Return [x, y] of the center of cell containing provided text 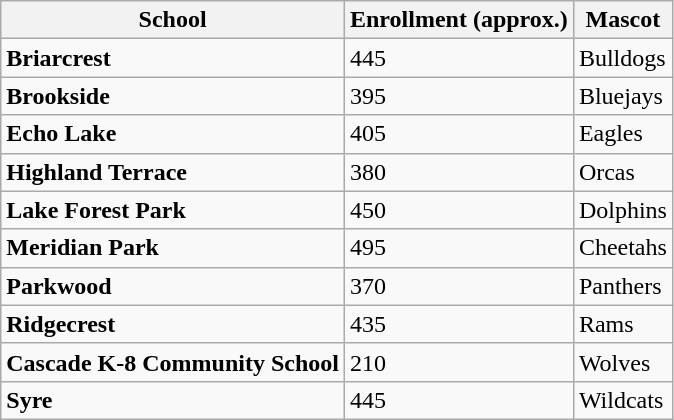
Briarcrest [173, 58]
Mascot [622, 20]
380 [458, 172]
Brookside [173, 96]
School [173, 20]
435 [458, 324]
450 [458, 210]
Highland Terrace [173, 172]
405 [458, 134]
Panthers [622, 286]
Bulldogs [622, 58]
Bluejays [622, 96]
Wolves [622, 362]
495 [458, 248]
Dolphins [622, 210]
Ridgecrest [173, 324]
Wildcats [622, 400]
Cascade K-8 Community School [173, 362]
Eagles [622, 134]
Rams [622, 324]
Meridian Park [173, 248]
Enrollment (approx.) [458, 20]
395 [458, 96]
Lake Forest Park [173, 210]
Syre [173, 400]
Cheetahs [622, 248]
Parkwood [173, 286]
370 [458, 286]
Echo Lake [173, 134]
Orcas [622, 172]
210 [458, 362]
